Scan for the cell matching the given text and deliver its (X, Y) coordinate at center. 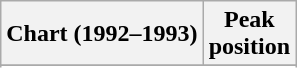
Peakposition (249, 34)
Chart (1992–1993) (102, 34)
